Determine the (X, Y) coordinate at the center of the cell enclosing the given text.  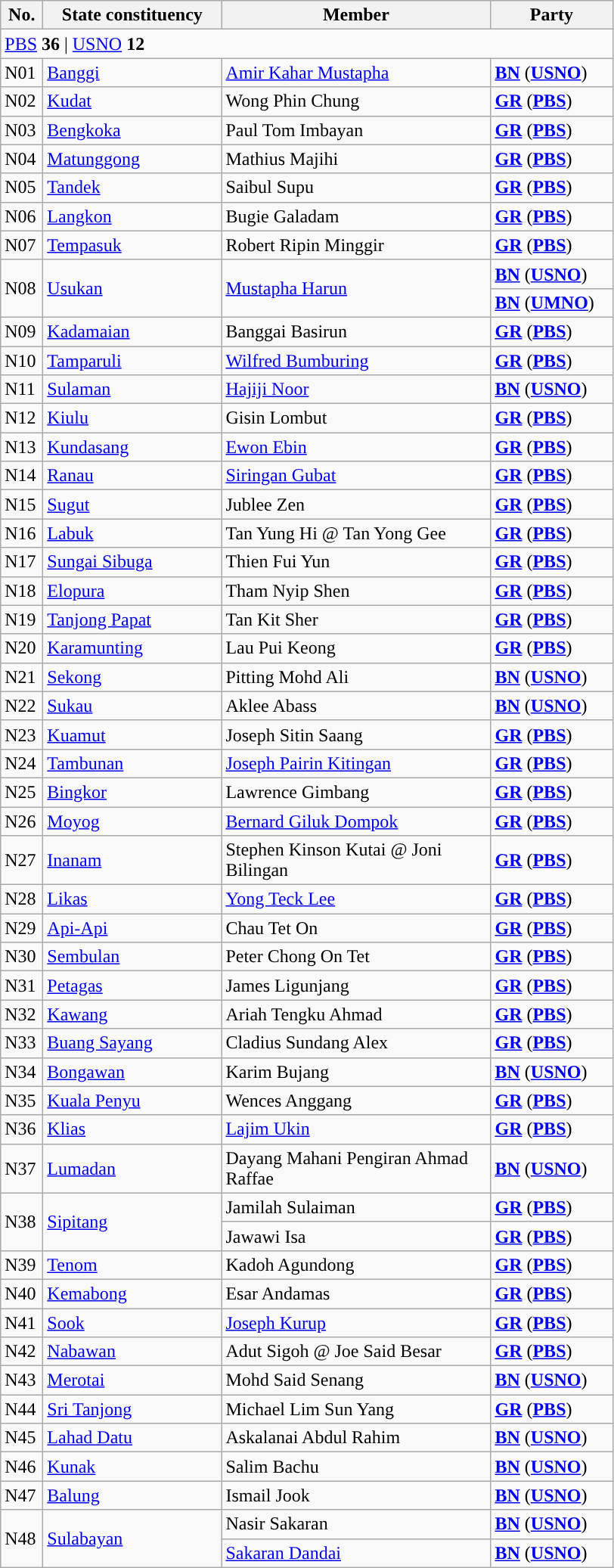
N40 (22, 1293)
Hajiji Noor (356, 390)
N36 (22, 1129)
Robert Ripin Minggir (356, 245)
Tambunan (132, 763)
N42 (22, 1352)
Mohd Said Senang (356, 1380)
N20 (22, 648)
Tanjong Papat (132, 619)
Api-Api (132, 928)
N21 (22, 677)
N47 (22, 1495)
Usukan (132, 288)
Member (356, 15)
Tenom (132, 1265)
Kemabong (132, 1293)
Bingkor (132, 792)
N25 (22, 792)
Siringan Gubat (356, 476)
Kadoh Agundong (356, 1265)
Sri Tanjong (132, 1409)
No. (22, 15)
James Ligunjang (356, 986)
Labuk (132, 533)
N33 (22, 1043)
N19 (22, 619)
Lahad Datu (132, 1438)
Bengkoka (132, 130)
Kawang (132, 1014)
Amir Kahar Mustapha (356, 73)
Jamilah Sulaiman (356, 1207)
Tan Kit Sher (356, 619)
N10 (22, 361)
Merotai (132, 1380)
Michael Lim Sun Yang (356, 1409)
Tham Nyip Shen (356, 591)
Pitting Mohd Ali (356, 677)
Askalanai Abdul Rahim (356, 1438)
N05 (22, 188)
N32 (22, 1014)
N41 (22, 1323)
Peter Chong On Tet (356, 957)
N06 (22, 216)
Kadamaian (132, 331)
N45 (22, 1438)
Ariah Tengku Ahmad (356, 1014)
Yong Teck Lee (356, 899)
N30 (22, 957)
Karim Bujang (356, 1072)
Kiulu (132, 418)
Gisin Lombut (356, 418)
Kuamut (132, 734)
Tamparuli (132, 361)
Joseph Sitin Saang (356, 734)
Langkon (132, 216)
Lawrence Gimbang (356, 792)
N04 (22, 159)
Buang Sayang (132, 1043)
Sulaman (132, 390)
N18 (22, 591)
N29 (22, 928)
Sakaran Dandai (356, 1553)
Elopura (132, 591)
N12 (22, 418)
Tan Yung Hi @ Tan Yong Gee (356, 533)
Esar Andamas (356, 1293)
Kundasang (132, 447)
N11 (22, 390)
Wences Anggang (356, 1101)
Cladius Sundang Alex (356, 1043)
Petagas (132, 986)
N16 (22, 533)
Jublee Zen (356, 505)
N37 (22, 1168)
N39 (22, 1265)
N09 (22, 331)
Kuala Penyu (132, 1101)
Wong Phin Chung (356, 101)
Banggi (132, 73)
N48 (22, 1539)
Matunggong (132, 159)
Ismail Jook (356, 1495)
N31 (22, 986)
Nabawan (132, 1352)
Sugut (132, 505)
N22 (22, 706)
BN (UMNO) (552, 303)
N46 (22, 1467)
Lumadan (132, 1168)
State constituency (132, 15)
N24 (22, 763)
Saibul Supu (356, 188)
Bugie Galadam (356, 216)
Lau Pui Keong (356, 648)
N08 (22, 288)
Dayang Mahani Pengiran Ahmad Raffae (356, 1168)
N43 (22, 1380)
N23 (22, 734)
Kudat (132, 101)
N07 (22, 245)
Thien Fui Yun (356, 562)
N01 (22, 73)
Sembulan (132, 957)
Likas (132, 899)
Moyog (132, 821)
Paul Tom Imbayan (356, 130)
N13 (22, 447)
Sekong (132, 677)
Joseph Pairin Kitingan (356, 763)
Stephen Kinson Kutai @ Joni Bilingan (356, 861)
Tempasuk (132, 245)
N34 (22, 1072)
N27 (22, 861)
Ranau (132, 476)
Wilfred Bumburing (356, 361)
N35 (22, 1101)
Aklee Abass (356, 706)
Ewon Ebin (356, 447)
Sungai Sibuga (132, 562)
N17 (22, 562)
Sukau (132, 706)
Kunak (132, 1467)
Balung (132, 1495)
N15 (22, 505)
Jawawi Isa (356, 1236)
Banggai Basirun (356, 331)
PBS 36 | USNO 12 (307, 44)
Joseph Kurup (356, 1323)
N44 (22, 1409)
N03 (22, 130)
Sipitang (132, 1222)
Salim Bachu (356, 1467)
N28 (22, 899)
Inanam (132, 861)
Adut Sigoh @ Joe Said Besar (356, 1352)
Nasir Sakaran (356, 1524)
N02 (22, 101)
Chau Tet On (356, 928)
Karamunting (132, 648)
Mustapha Harun (356, 288)
Mathius Majihi (356, 159)
Bernard Giluk Dompok (356, 821)
Lajim Ukin (356, 1129)
Tandek (132, 188)
Party (552, 15)
Bongawan (132, 1072)
Sulabayan (132, 1539)
N14 (22, 476)
Klias (132, 1129)
N26 (22, 821)
N38 (22, 1222)
Sook (132, 1323)
